From the cell containing the given text, extract its center point as (x, y) coordinate. 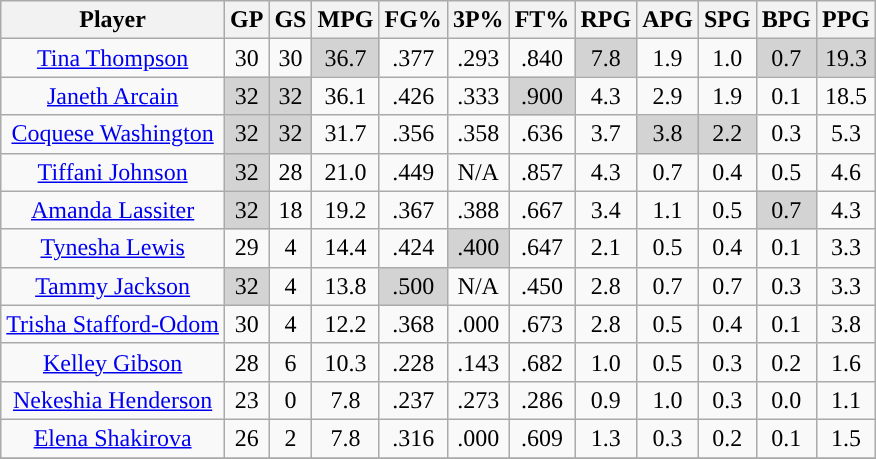
.316 (413, 438)
21.0 (346, 172)
Coquese Washington (113, 134)
0.0 (786, 400)
13.8 (346, 286)
.143 (478, 362)
3.7 (606, 134)
0 (290, 400)
GP (246, 20)
4.6 (846, 172)
.286 (542, 400)
2.2 (727, 134)
36.7 (346, 58)
.900 (542, 96)
.358 (478, 134)
36.1 (346, 96)
Tiffani Johnson (113, 172)
Amanda Lassiter (113, 210)
.273 (478, 400)
.237 (413, 400)
.377 (413, 58)
.333 (478, 96)
.636 (542, 134)
18.5 (846, 96)
19.2 (346, 210)
GS (290, 20)
3P% (478, 20)
MPG (346, 20)
6 (290, 362)
1.5 (846, 438)
.609 (542, 438)
.367 (413, 210)
.450 (542, 286)
12.2 (346, 324)
23 (246, 400)
Kelley Gibson (113, 362)
Tammy Jackson (113, 286)
1.6 (846, 362)
26 (246, 438)
Nekeshia Henderson (113, 400)
.388 (478, 210)
.857 (542, 172)
29 (246, 248)
.228 (413, 362)
.424 (413, 248)
31.7 (346, 134)
.682 (542, 362)
.647 (542, 248)
.426 (413, 96)
SPG (727, 20)
2.1 (606, 248)
FT% (542, 20)
2 (290, 438)
.840 (542, 58)
1.3 (606, 438)
2.9 (668, 96)
Elena Shakirova (113, 438)
.356 (413, 134)
14.4 (346, 248)
Tina Thompson (113, 58)
Janeth Arcain (113, 96)
10.3 (346, 362)
Trisha Stafford-Odom (113, 324)
19.3 (846, 58)
BPG (786, 20)
APG (668, 20)
FG% (413, 20)
18 (290, 210)
3.4 (606, 210)
0.9 (606, 400)
RPG (606, 20)
5.3 (846, 134)
.449 (413, 172)
.400 (478, 248)
.368 (413, 324)
PPG (846, 20)
.500 (413, 286)
Player (113, 20)
.667 (542, 210)
.293 (478, 58)
Tynesha Lewis (113, 248)
.673 (542, 324)
